Capture the cell that displays the provided text and extract its [X, Y] central coordinate. 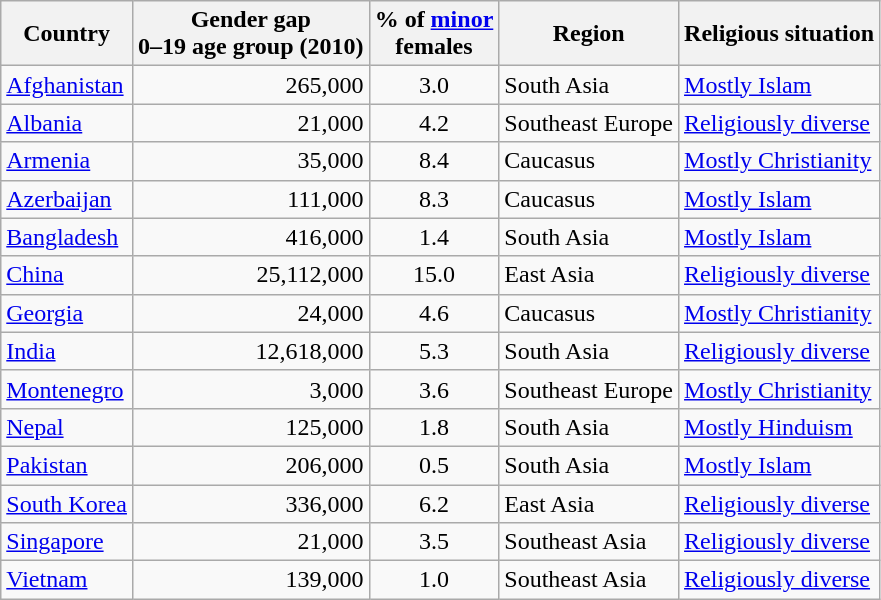
Afghanistan [67, 85]
5.3 [434, 351]
3,000 [250, 389]
15.0 [434, 275]
206,000 [250, 465]
125,000 [250, 427]
Bangladesh [67, 237]
8.3 [434, 199]
1.4 [434, 237]
Gender gap0–19 age group (2010) [250, 34]
1.8 [434, 427]
Nepal [67, 427]
12,618,000 [250, 351]
6.2 [434, 503]
3.0 [434, 85]
Vietnam [67, 580]
South Korea [67, 503]
35,000 [250, 161]
4.2 [434, 123]
Country [67, 34]
139,000 [250, 580]
24,000 [250, 313]
111,000 [250, 199]
% of minorfemales [434, 34]
3.5 [434, 542]
3.6 [434, 389]
8.4 [434, 161]
Georgia [67, 313]
Azerbaijan [67, 199]
Mostly Hinduism [780, 427]
Singapore [67, 542]
1.0 [434, 580]
336,000 [250, 503]
China [67, 275]
25,112,000 [250, 275]
416,000 [250, 237]
Pakistan [67, 465]
India [67, 351]
Albania [67, 123]
Religious situation [780, 34]
Montenegro [67, 389]
265,000 [250, 85]
Armenia [67, 161]
4.6 [434, 313]
0.5 [434, 465]
Region [589, 34]
